For the text-containing cell, return its midpoint in [X, Y] coordinate format. 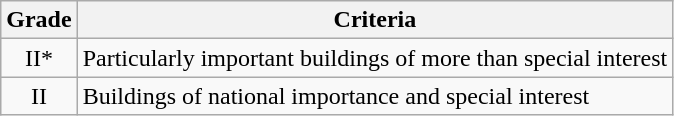
Particularly important buildings of more than special interest [375, 58]
Grade [39, 20]
Criteria [375, 20]
II* [39, 58]
Buildings of national importance and special interest [375, 96]
II [39, 96]
